Return the [X, Y] coordinate for the center point of the cell that contains the specified text.  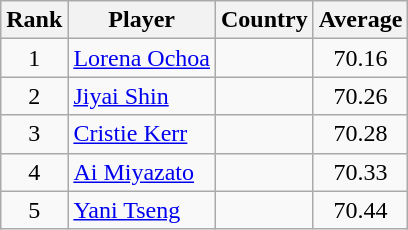
5 [34, 210]
Cristie Kerr [142, 134]
Average [360, 20]
Jiyai Shin [142, 96]
70.33 [360, 172]
Ai Miyazato [142, 172]
70.28 [360, 134]
Country [265, 20]
3 [34, 134]
70.44 [360, 210]
Player [142, 20]
Yani Tseng [142, 210]
Lorena Ochoa [142, 58]
70.26 [360, 96]
2 [34, 96]
70.16 [360, 58]
Rank [34, 20]
1 [34, 58]
4 [34, 172]
